Locate the cell with the specified text and output its (x, y) center coordinate. 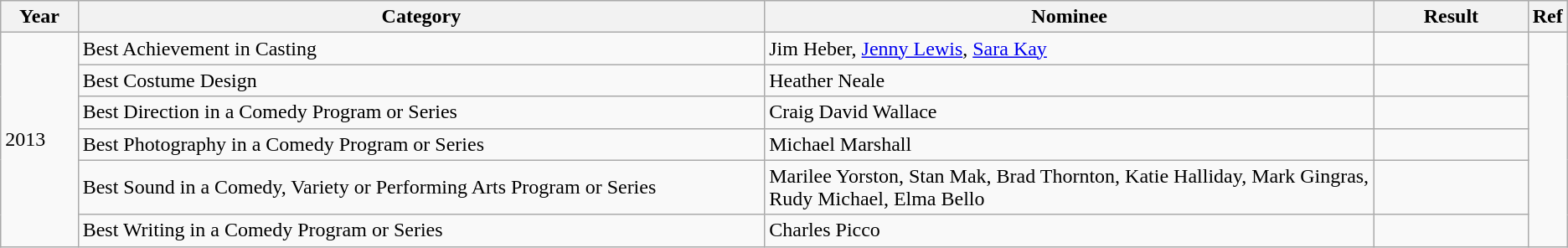
Best Photography in a Comedy Program or Series (421, 144)
Jim Heber, Jenny Lewis, Sara Kay (1070, 49)
Year (39, 17)
Marilee Yorston, Stan Mak, Brad Thornton, Katie Halliday, Mark Gingras, Rudy Michael, Elma Bello (1070, 188)
Best Direction in a Comedy Program or Series (421, 112)
Heather Neale (1070, 80)
2013 (39, 139)
Category (421, 17)
Best Sound in a Comedy, Variety or Performing Arts Program or Series (421, 188)
Best Writing in a Comedy Program or Series (421, 230)
Craig David Wallace (1070, 112)
Nominee (1070, 17)
Charles Picco (1070, 230)
Best Achievement in Casting (421, 49)
Ref (1548, 17)
Result (1452, 17)
Michael Marshall (1070, 144)
Best Costume Design (421, 80)
